Extract the [X, Y] coordinate from the center of the cell holding the provided text.  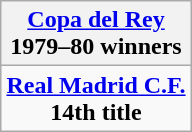
Copa del Rey1979–80 winners [96, 34]
Real Madrid C.F.14th title [96, 98]
